From the cell containing the given text, extract its center point as [X, Y] coordinate. 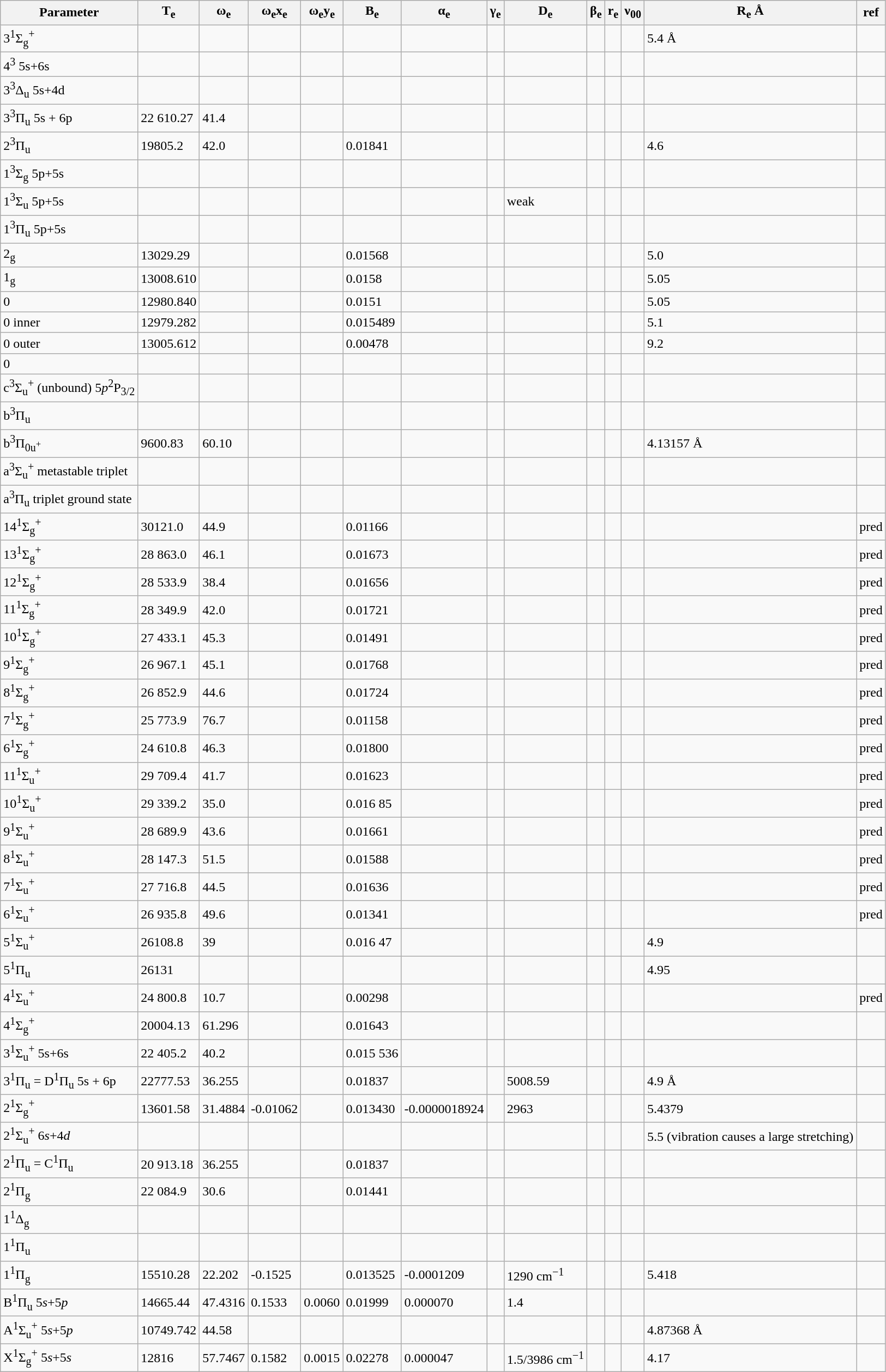
0.01800 [372, 748]
51.5 [224, 859]
21Πu = C1Πu [69, 1164]
b3Πu [69, 415]
31Πu = D1Πu 5s + 6p [69, 1080]
X1Σg+ 5s+5s [69, 1358]
47.4316 [224, 1303]
0.01341 [372, 915]
9600.83 [169, 444]
11Δg [69, 1220]
Te [169, 13]
0.016 47 [372, 942]
13008.610 [169, 279]
ref [871, 13]
5.0 [750, 255]
4.9 Å [750, 1080]
91Σu+ [69, 832]
31.4884 [224, 1109]
B1Πu 5s+5p [69, 1303]
26 967.1 [169, 665]
0.01724 [372, 693]
2963 [545, 1109]
39 [224, 942]
0.013525 [372, 1274]
5.5 (vibration causes a large stretching) [750, 1136]
0.0151 [372, 301]
24 610.8 [169, 748]
22 084.9 [169, 1192]
21Πg [69, 1192]
0.01999 [372, 1303]
31Σg+ [69, 38]
0.00298 [372, 998]
0.01841 [372, 146]
4.9 [750, 942]
βe [596, 13]
57.7467 [224, 1358]
31Σu+ 5s+6s [69, 1053]
20 913.18 [169, 1164]
0.000047 [444, 1358]
22 405.2 [169, 1053]
Re Å [750, 13]
26131 [169, 970]
43 5s+6s [69, 64]
28 533.9 [169, 582]
2g [69, 255]
22.202 [224, 1274]
11Πg [69, 1274]
4.13157 Å [750, 444]
27 716.8 [169, 886]
Be [372, 13]
ωexe [275, 13]
0.015489 [372, 322]
10749.742 [169, 1330]
0 inner [69, 322]
1290 cm−1 [545, 1274]
A1Σu+ 5s+5p [69, 1330]
44.6 [224, 693]
13601.58 [169, 1109]
-0.0000018924 [444, 1109]
38.4 [224, 582]
ωeye [322, 13]
12816 [169, 1358]
76.7 [224, 721]
81Σu+ [69, 859]
-0.01062 [275, 1109]
weak [545, 202]
33Δu 5s+4d [69, 90]
c3Σu+ (unbound) 5p2P3/2 [69, 388]
0.01673 [372, 554]
28 349.9 [169, 609]
44.9 [224, 527]
28 863.0 [169, 554]
1.4 [545, 1303]
60.10 [224, 444]
0.01661 [372, 832]
19805.2 [169, 146]
22777.53 [169, 1080]
131Σg+ [69, 554]
-0.0001209 [444, 1274]
44.5 [224, 886]
0 outer [69, 343]
b3Π0u+ [69, 444]
81Σg+ [69, 693]
28 147.3 [169, 859]
0.01768 [372, 665]
35.0 [224, 803]
13Σu 5p+5s [69, 202]
9.2 [750, 343]
0.013430 [372, 1109]
0.01166 [372, 527]
27 433.1 [169, 638]
43.6 [224, 832]
29 709.4 [169, 776]
0.01491 [372, 638]
13005.612 [169, 343]
111Σu+ [69, 776]
121Σg+ [69, 582]
0.0015 [322, 1358]
0.015 536 [372, 1053]
41Σu+ [69, 998]
5.1 [750, 322]
4.87368 Å [750, 1330]
51Πu [69, 970]
30.6 [224, 1192]
0.01158 [372, 721]
0.01656 [372, 582]
13Πu 5p+5s [69, 229]
ωe [224, 13]
61Σu+ [69, 915]
0.01636 [372, 886]
0.01643 [372, 1026]
45.1 [224, 665]
21Σu+ 6s+4d [69, 1136]
5.4 Å [750, 38]
28 689.9 [169, 832]
30121.0 [169, 527]
13Σg 5p+5s [69, 173]
4.6 [750, 146]
61Σg+ [69, 748]
23Πu [69, 146]
71Σg+ [69, 721]
10.7 [224, 998]
a3Πu triplet ground state [69, 499]
5.4379 [750, 1109]
41.7 [224, 776]
0.00478 [372, 343]
21Σg+ [69, 1109]
0.01588 [372, 859]
0.01441 [372, 1192]
0.01568 [372, 255]
46.1 [224, 554]
0.1533 [275, 1303]
29 339.2 [169, 803]
24 800.8 [169, 998]
De [545, 13]
0.1582 [275, 1358]
15510.28 [169, 1274]
26 852.9 [169, 693]
111Σg+ [69, 609]
0.0060 [322, 1303]
ν00 [633, 13]
0.000070 [444, 1303]
22 610.27 [169, 118]
5.418 [750, 1274]
101Σu+ [69, 803]
re [613, 13]
a3Σu+ metastable triplet [69, 471]
5008.59 [545, 1080]
0.01721 [372, 609]
1.5/3986 cm−1 [545, 1358]
44.58 [224, 1330]
45.3 [224, 638]
141Σg+ [69, 527]
41Σg+ [69, 1026]
46.3 [224, 748]
41.4 [224, 118]
101Σg+ [69, 638]
14665.44 [169, 1303]
0.0158 [372, 279]
-0.1525 [275, 1274]
49.6 [224, 915]
13029.29 [169, 255]
12979.282 [169, 322]
12980.840 [169, 301]
0.01623 [372, 776]
γe [495, 13]
αe [444, 13]
0.02278 [372, 1358]
Parameter [69, 13]
25 773.9 [169, 721]
1g [69, 279]
61.296 [224, 1026]
11Πu [69, 1247]
51Σu+ [69, 942]
4.95 [750, 970]
26108.8 [169, 942]
4.17 [750, 1358]
40.2 [224, 1053]
91Σg+ [69, 665]
20004.13 [169, 1026]
26 935.8 [169, 915]
0.016 85 [372, 803]
33Πu 5s + 6p [69, 118]
71Σu+ [69, 886]
